From the cell containing the given text, extract its center point as (X, Y) coordinate. 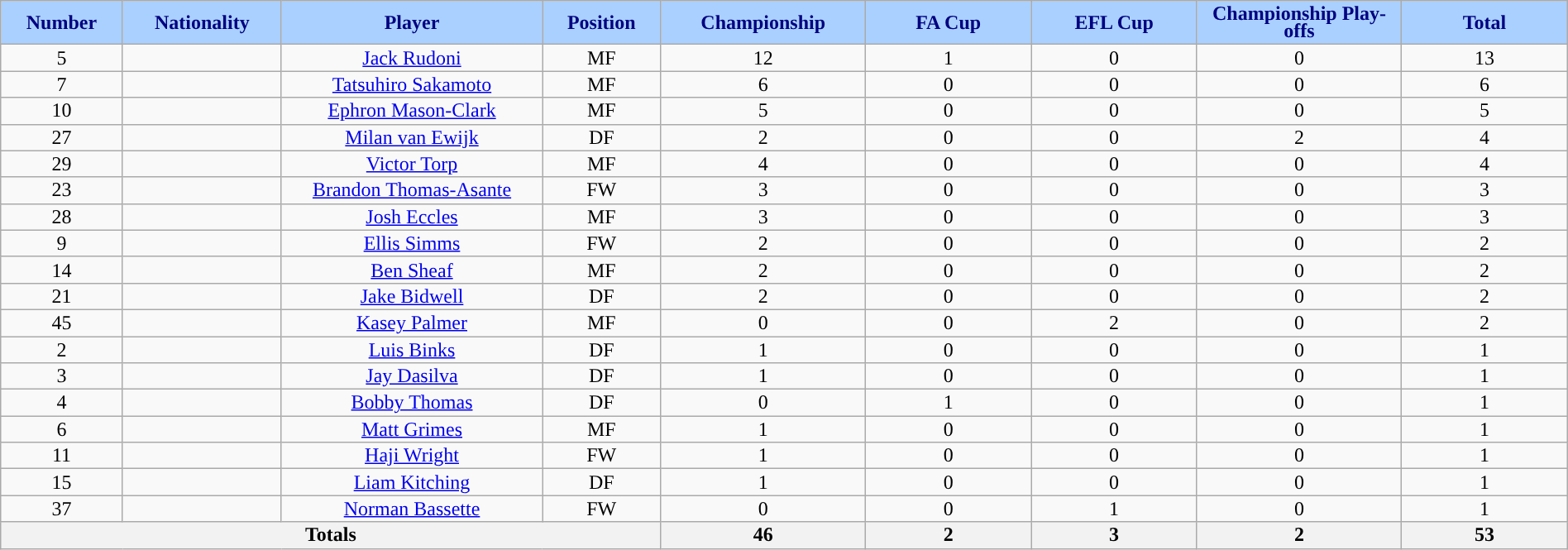
Totals (331, 535)
11 (61, 456)
Josh Eccles (412, 217)
Kasey Palmer (412, 323)
10 (61, 111)
37 (61, 509)
Championship Play-offs (1298, 23)
Nationality (202, 23)
15 (61, 482)
FA Cup (948, 23)
Jay Dasilva (412, 376)
Jake Bidwell (412, 296)
Ben Sheaf (412, 270)
29 (61, 164)
Norman Bassette (412, 509)
Tatsuhiro Sakamoto (412, 84)
Total (1485, 23)
Ellis Simms (412, 243)
Player (412, 23)
Brandon Thomas-Asante (412, 190)
Championship (762, 23)
Position (602, 23)
28 (61, 217)
Ephron Mason-Clark (412, 111)
Victor Torp (412, 164)
27 (61, 137)
Liam Kitching (412, 482)
Matt Grimes (412, 429)
Number (61, 23)
Milan van Ewijk (412, 137)
9 (61, 243)
Haji Wright (412, 456)
Bobby Thomas (412, 403)
14 (61, 270)
46 (762, 535)
EFL Cup (1114, 23)
12 (762, 58)
Luis Binks (412, 349)
13 (1485, 58)
Jack Rudoni (412, 58)
45 (61, 323)
7 (61, 84)
23 (61, 190)
21 (61, 296)
53 (1485, 535)
